Pinpoint the cell where the given text exists, returning its (x, y) midpoint coordinate. 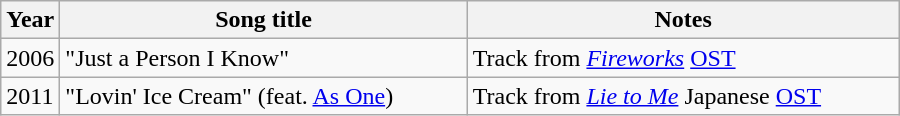
"Just a Person I Know" (264, 58)
Notes (683, 20)
Year (30, 20)
Song title (264, 20)
Track from Lie to Me Japanese OST (683, 96)
Track from Fireworks OST (683, 58)
"Lovin' Ice Cream" (feat. As One) (264, 96)
2006 (30, 58)
2011 (30, 96)
